Pinpoint the cell where the given text exists, returning its [X, Y] midpoint coordinate. 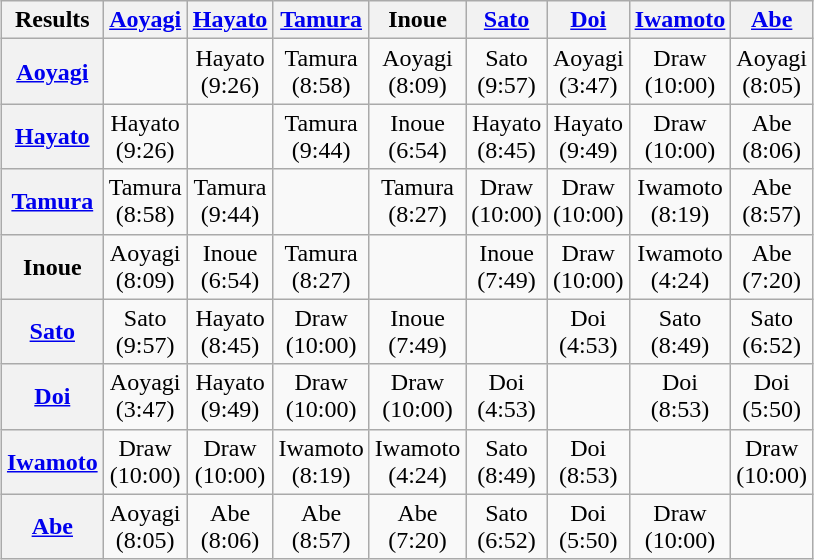
Results [52, 20]
